Search for the cell housing the specified text and yield its [X, Y] center coordinate. 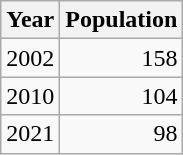
104 [122, 96]
Year [30, 20]
2021 [30, 134]
2010 [30, 96]
2002 [30, 58]
Population [122, 20]
158 [122, 58]
98 [122, 134]
